Return the (X, Y) coordinate for the center point of the cell that contains the specified text.  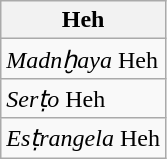
Esṭrangela Heh (84, 138)
Heh (84, 20)
Serṭo Heh (84, 98)
Madnḫaya Heh (84, 59)
